Determine the [X, Y] coordinate at the center of the cell enclosing the given text.  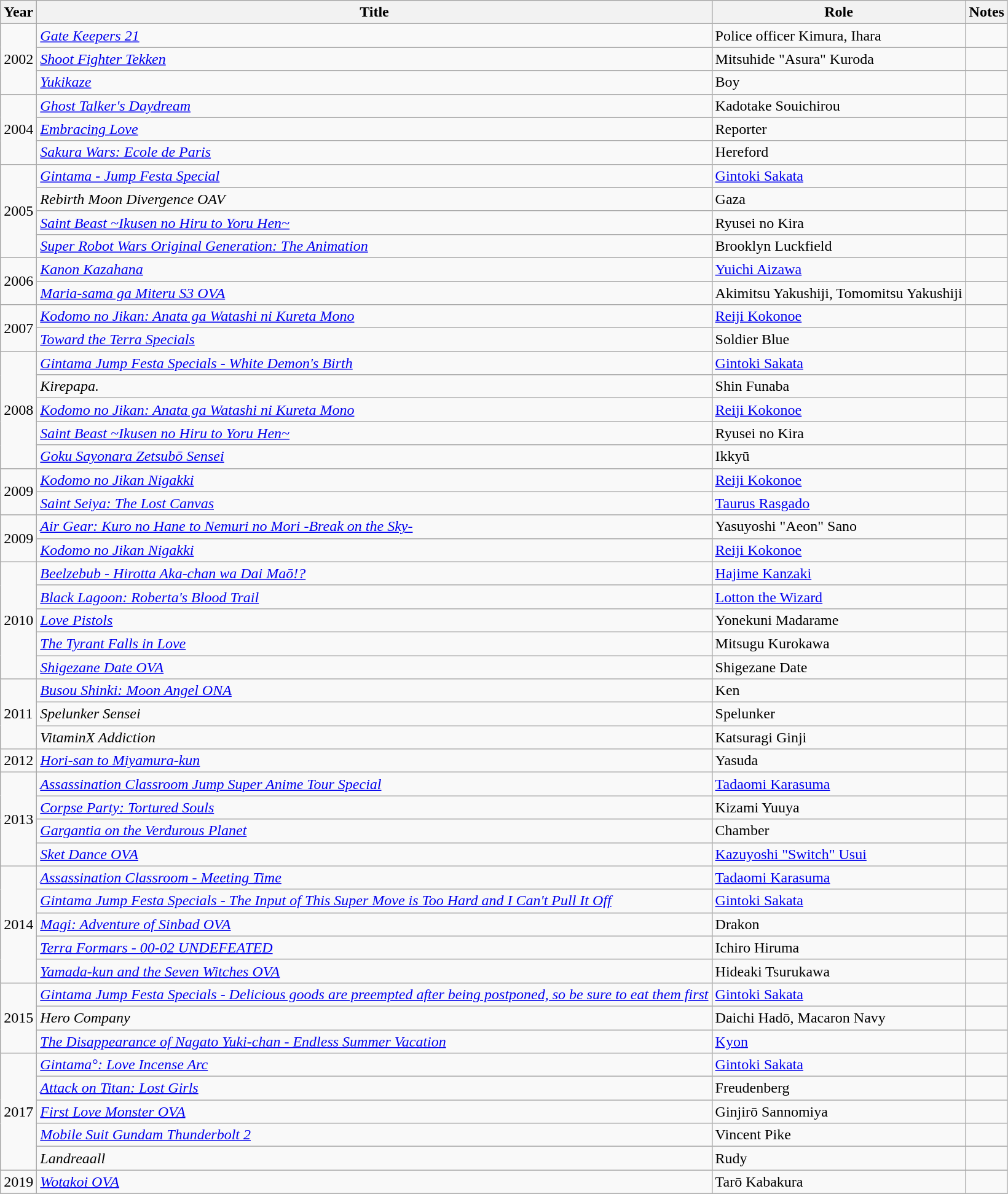
Ichiro Hiruma [838, 948]
Freudenberg [838, 1088]
2013 [18, 819]
Ghost Talker's Daydream [374, 106]
Ginjirō Sannomiya [838, 1112]
Hajime Kanzaki [838, 573]
Gintama - Jump Festa Special [374, 176]
2015 [18, 1018]
Ikkyū [838, 457]
The Tyrant Falls in Love [374, 643]
Kyon [838, 1042]
Busou Shinki: Moon Angel ONA [374, 691]
Shoot Fighter Tekken [374, 59]
Gintama°: Love Incense Arc [374, 1065]
Beelzebub - Hirotta Aka-chan wa Dai Maō!? [374, 573]
The Disappearance of Nagato Yuki-chan - Endless Summer Vacation [374, 1042]
Mitsuhide "Asura" Kuroda [838, 59]
Assassination Classroom Jump Super Anime Tour Special [374, 784]
Kanon Kazahana [374, 269]
Soldier Blue [838, 340]
Rebirth Moon Divergence OAV [374, 199]
Boy [838, 82]
2014 [18, 924]
VitaminX Addiction [374, 737]
Yasuyoshi "Aeon" Sano [838, 527]
Kirepapa. [374, 387]
Daichi Hadō, Macaron Navy [838, 1018]
2007 [18, 328]
Mobile Suit Gundam Thunderbolt 2 [374, 1135]
Title [374, 12]
Yonekuni Madarame [838, 620]
Black Lagoon: Roberta's Blood Trail [374, 597]
Toward the Terra Specials [374, 340]
Kazuyoshi "Switch" Usui [838, 854]
First Love Monster OVA [374, 1112]
Chamber [838, 831]
Reporter [838, 129]
Brooklyn Luckfield [838, 246]
Saint Seiya: The Lost Canvas [374, 503]
Landreaall [374, 1158]
Yuichi Aizawa [838, 269]
Rudy [838, 1158]
2019 [18, 1182]
Gargantia on the Verdurous Planet [374, 831]
Super Robot Wars Original Generation: The Animation [374, 246]
Shigezane Date OVA [374, 667]
Shigezane Date [838, 667]
Hori-san to Miyamura-kun [374, 761]
Lotton the Wizard [838, 597]
2010 [18, 620]
Love Pistols [374, 620]
Assassination Classroom - Meeting Time [374, 878]
Air Gear: Kuro no Hane to Nemuri no Mori -Break on the Sky- [374, 527]
Drakon [838, 924]
Yasuda [838, 761]
Spelunker [838, 714]
Terra Formars - 00-02 UNDEFEATED [374, 948]
Kadotake Souichirou [838, 106]
Gintama Jump Festa Specials - Delicious goods are preempted after being postponed, so be sure to eat them first [374, 994]
Katsuragi Ginji [838, 737]
Akimitsu Yakushiji, Tomomitsu Yakushiji [838, 293]
Vincent Pike [838, 1135]
2002 [18, 59]
Attack on Titan: Lost Girls [374, 1088]
Hereford [838, 152]
Kizami Yuuya [838, 807]
Taurus Rasgado [838, 503]
Yukikaze [374, 82]
Corpse Party: Tortured Souls [374, 807]
2006 [18, 281]
Gate Keepers 21 [374, 36]
Wotakoi OVA [374, 1182]
Tarō Kabakura [838, 1182]
Yamada-kun and the Seven Witches OVA [374, 971]
2005 [18, 211]
Year [18, 12]
Spelunker Sensei [374, 714]
Gintama Jump Festa Specials - The Input of This Super Move is Too Hard and I Can't Pull It Off [374, 901]
Mitsugu Kurokawa [838, 643]
2008 [18, 410]
Embracing Love [374, 129]
Goku Sayonara Zetsubō Sensei [374, 457]
2004 [18, 129]
Ken [838, 691]
Police officer Kimura, Ihara [838, 36]
Gaza [838, 199]
Hero Company [374, 1018]
Sket Dance OVA [374, 854]
Gintama Jump Festa Specials - White Demon's Birth [374, 363]
Notes [986, 12]
Role [838, 12]
2012 [18, 761]
Maria-sama ga Miteru S3 OVA [374, 293]
Magi: Adventure of Sinbad OVA [374, 924]
Hideaki Tsurukawa [838, 971]
2011 [18, 714]
Shin Funaba [838, 387]
2017 [18, 1112]
Sakura Wars: Ecole de Paris [374, 152]
